Find where the given text appears and provide that cell's center as (X, Y) coordinate. 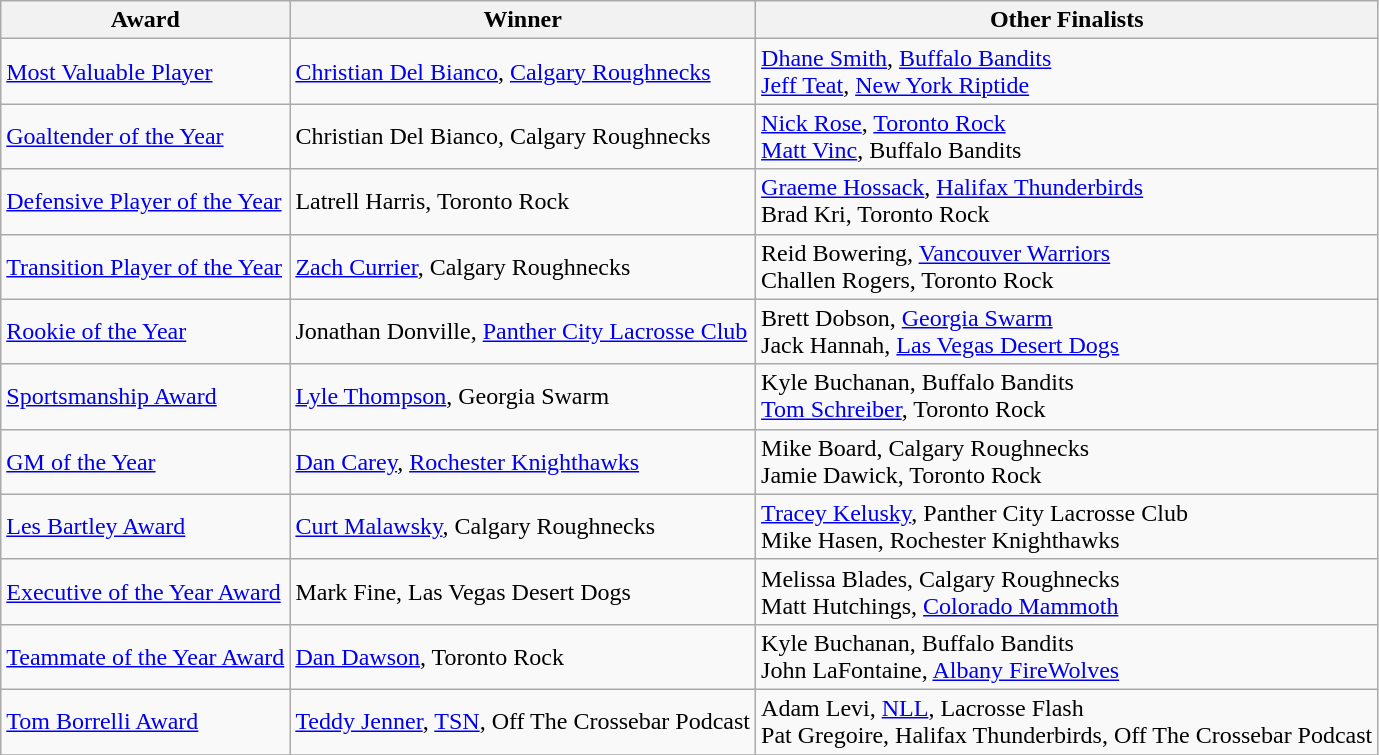
Lyle Thompson, Georgia Swarm (523, 396)
Dan Carey, Rochester Knighthawks (523, 462)
Dan Dawson, Toronto Rock (523, 656)
Adam Levi, NLL, Lacrosse FlashPat Gregoire, Halifax Thunderbirds, Off The Crossebar Podcast (1067, 722)
GM of the Year (146, 462)
Zach Currier, Calgary Roughnecks (523, 266)
Kyle Buchanan, Buffalo BanditsTom Schreiber, Toronto Rock (1067, 396)
Teddy Jenner, TSN, Off The Crossebar Podcast (523, 722)
Dhane Smith, Buffalo BanditsJeff Teat, New York Riptide (1067, 72)
Les Bartley Award (146, 526)
Transition Player of the Year (146, 266)
Curt Malawsky, Calgary Roughnecks (523, 526)
Defensive Player of the Year (146, 202)
Mike Board, Calgary RoughnecksJamie Dawick, Toronto Rock (1067, 462)
Tom Borrelli Award (146, 722)
Mark Fine, Las Vegas Desert Dogs (523, 592)
Rookie of the Year (146, 332)
Other Finalists (1067, 20)
Reid Bowering, Vancouver WarriorsChallen Rogers, Toronto Rock (1067, 266)
Kyle Buchanan, Buffalo BanditsJohn LaFontaine, Albany FireWolves (1067, 656)
Teammate of the Year Award (146, 656)
Graeme Hossack, Halifax ThunderbirdsBrad Kri, Toronto Rock (1067, 202)
Most Valuable Player (146, 72)
Melissa Blades, Calgary RoughnecksMatt Hutchings, Colorado Mammoth (1067, 592)
Jonathan Donville, Panther City Lacrosse Club (523, 332)
Brett Dobson, Georgia SwarmJack Hannah, Las Vegas Desert Dogs (1067, 332)
Award (146, 20)
Executive of the Year Award (146, 592)
Sportsmanship Award (146, 396)
Nick Rose, Toronto RockMatt Vinc, Buffalo Bandits (1067, 136)
Latrell Harris, Toronto Rock (523, 202)
Winner (523, 20)
Tracey Kelusky, Panther City Lacrosse ClubMike Hasen, Rochester Knighthawks (1067, 526)
Goaltender of the Year (146, 136)
